Scan for the cell matching the given text and deliver its (x, y) coordinate at center. 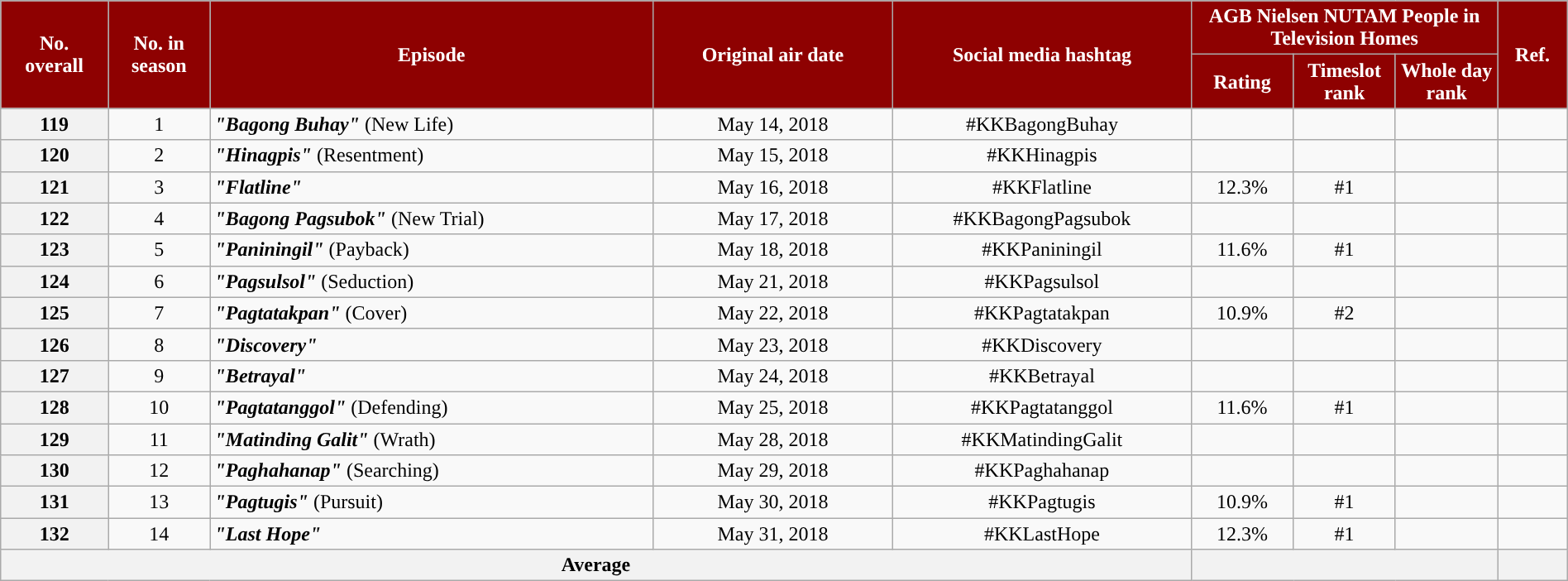
#KKBagongBuhay (1042, 124)
130 (55, 471)
#KKPagtatanggol (1042, 407)
131 (55, 502)
May 25, 2018 (772, 407)
#2 (1345, 313)
May 17, 2018 (772, 218)
5 (159, 250)
"Bagong Pagsubok" (New Trial) (432, 218)
"Paniningil" (Payback) (432, 250)
1 (159, 124)
121 (55, 187)
May 18, 2018 (772, 250)
Average (596, 565)
"Hinagpis" (Resentment) (432, 156)
#KKPagsulsol (1042, 281)
10 (159, 407)
May 24, 2018 (772, 376)
May 29, 2018 (772, 471)
11 (159, 439)
"Bagong Buhay" (New Life) (432, 124)
No.overall (55, 55)
#KKDiscovery (1042, 344)
124 (55, 281)
Rating (1242, 81)
13 (159, 502)
Social media hashtag (1042, 55)
May 23, 2018 (772, 344)
#KKHinagpis (1042, 156)
#KKMatindingGalit (1042, 439)
#KKFlatline (1042, 187)
129 (55, 439)
May 16, 2018 (772, 187)
12 (159, 471)
"Discovery" (432, 344)
May 15, 2018 (772, 156)
2 (159, 156)
"Pagtatakpan" (Cover) (432, 313)
AGB Nielsen NUTAM People in Television Homes (1345, 28)
127 (55, 376)
7 (159, 313)
No. inseason (159, 55)
3 (159, 187)
"Pagtugis" (Pursuit) (432, 502)
125 (55, 313)
May 14, 2018 (772, 124)
"Paghahanap" (Searching) (432, 471)
4 (159, 218)
May 31, 2018 (772, 534)
Timeslotrank (1345, 81)
128 (55, 407)
Ref. (1532, 55)
May 30, 2018 (772, 502)
May 28, 2018 (772, 439)
8 (159, 344)
#KKPagtugis (1042, 502)
May 22, 2018 (772, 313)
126 (55, 344)
132 (55, 534)
Original air date (772, 55)
9 (159, 376)
#KKLastHope (1042, 534)
"Pagsulsol" (Seduction) (432, 281)
Episode (432, 55)
Whole dayrank (1446, 81)
#KKBetrayal (1042, 376)
123 (55, 250)
"Pagtatanggol" (Defending) (432, 407)
#KKPaniningil (1042, 250)
"Matinding Galit" (Wrath) (432, 439)
120 (55, 156)
14 (159, 534)
119 (55, 124)
6 (159, 281)
#KKPagtatakpan (1042, 313)
#KKPaghahanap (1042, 471)
May 21, 2018 (772, 281)
#KKBagongPagsubok (1042, 218)
"Last Hope" (432, 534)
"Betrayal" (432, 376)
122 (55, 218)
"Flatline" (432, 187)
